Provide the [X, Y] coordinate of the cell's center where the given text is located.  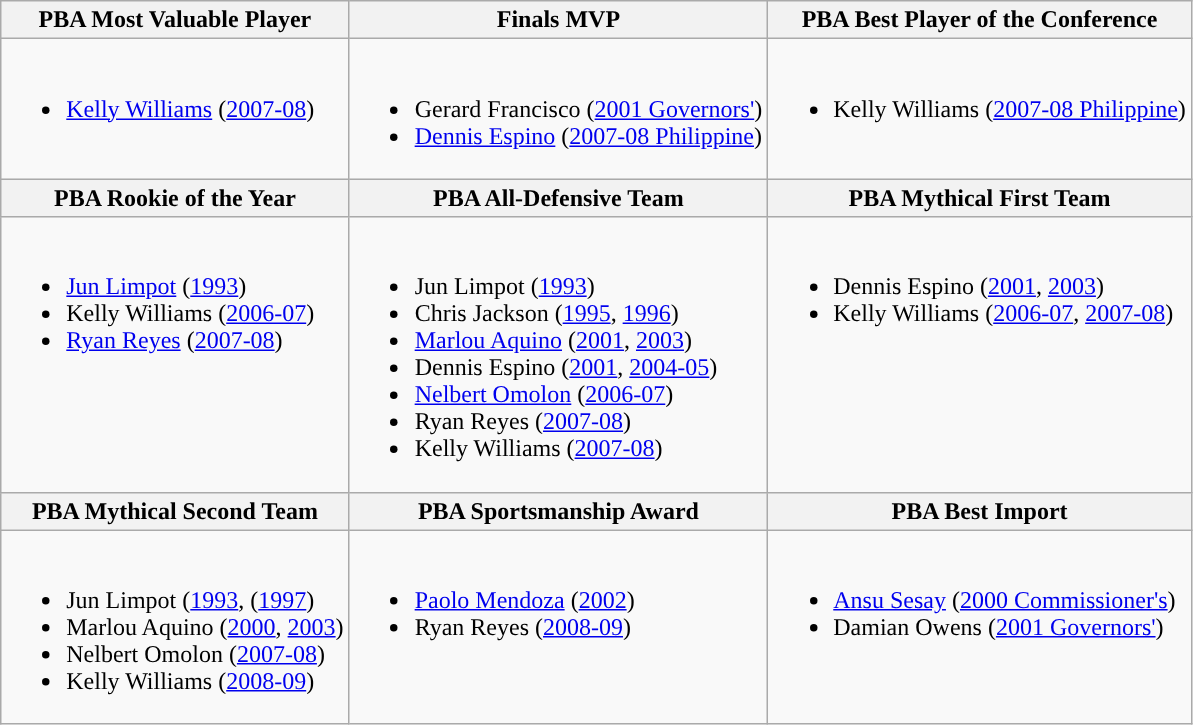
Jun Limpot (1993, (1997)Marlou Aquino (2000, 2003)Nelbert Omolon (2007-08)Kelly Williams (2008-09) [175, 627]
Kelly Williams (2007-08) [175, 109]
PBA Mythical Second Team [175, 511]
Finals MVP [558, 20]
PBA Most Valuable Player [175, 20]
Gerard Francisco (2001 Governors')Dennis Espino (2007-08 Philippine) [558, 109]
Jun Limpot (1993)Kelly Williams (2006-07)Ryan Reyes (2007-08) [175, 354]
PBA Sportsmanship Award [558, 511]
PBA Rookie of the Year [175, 198]
PBA Mythical First Team [980, 198]
Kelly Williams (2007-08 Philippine) [980, 109]
PBA All-Defensive Team [558, 198]
Ansu Sesay (2000 Commissioner's)Damian Owens (2001 Governors') [980, 627]
PBA Best Import [980, 511]
Paolo Mendoza (2002)Ryan Reyes (2008-09) [558, 627]
PBA Best Player of the Conference [980, 20]
Dennis Espino (2001, 2003)Kelly Williams (2006-07, 2007-08) [980, 354]
